Detect which cell encompasses the target text, then output its (x, y) center coordinate. 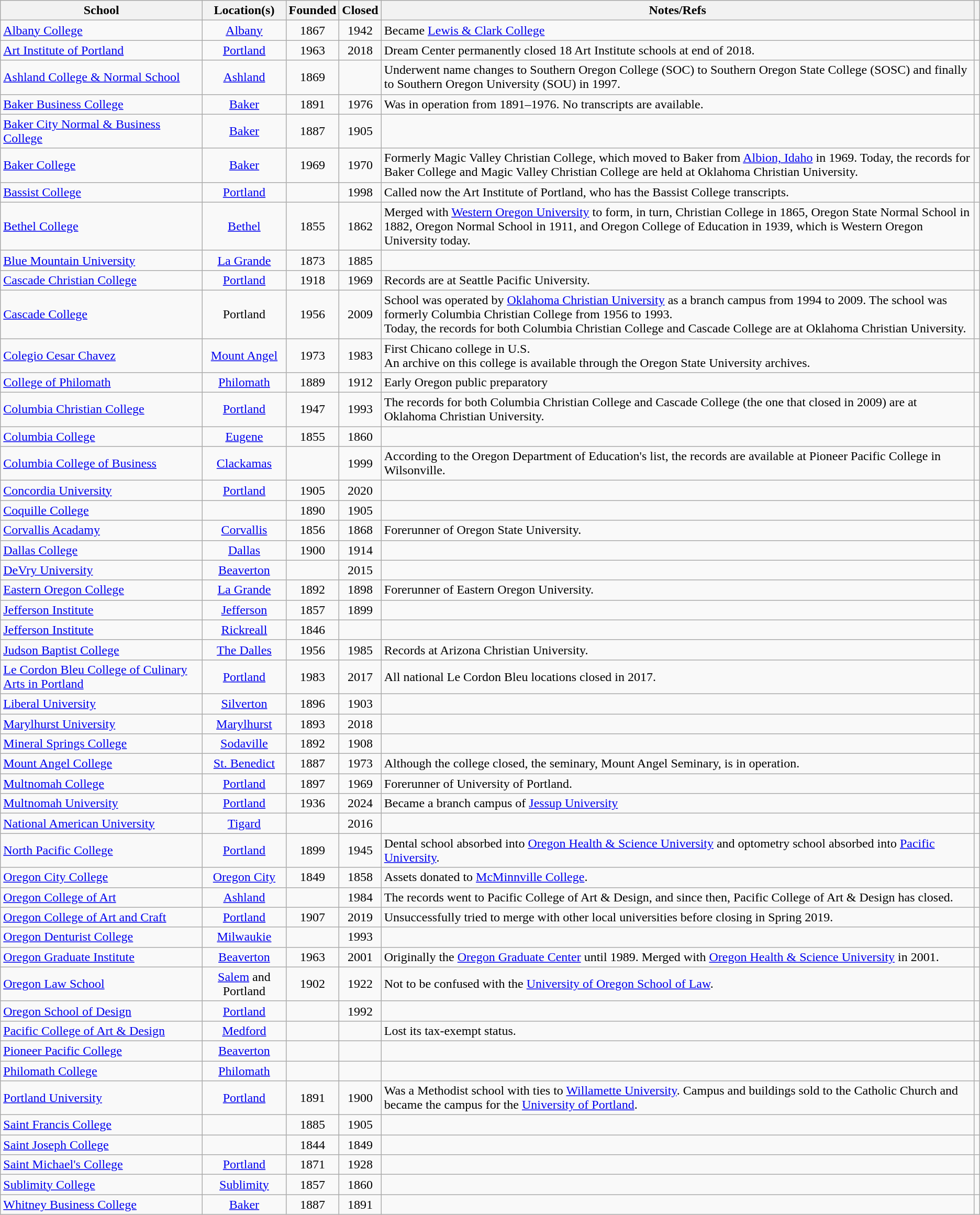
Ashland College & Normal School (102, 77)
Multnomah University (102, 804)
1893 (313, 724)
1984 (360, 897)
1862 (360, 226)
1947 (313, 409)
Became a branch campus of Jessup University (677, 804)
The Dalles (244, 650)
Forerunner of University of Portland. (677, 784)
First Chicano college in U.S. An archive on this college is available through the Oregon State University archives. (677, 355)
Le Cordon Bleu College of Culinary Arts in Portland (102, 676)
2019 (360, 917)
Art Institute of Portland (102, 50)
Cascade College (102, 314)
1846 (313, 630)
Forerunner of Eastern Oregon University. (677, 590)
Called now the Art Institute of Portland, who has the Bassist College transcripts. (677, 192)
2001 (360, 957)
Clackamas (244, 464)
1858 (360, 877)
Albany (244, 30)
Oregon College of Art and Craft (102, 917)
1867 (313, 30)
Marylhurst University (102, 724)
2020 (360, 491)
Columbia College of Business (102, 464)
Tigard (244, 823)
1914 (360, 550)
Oregon Graduate Institute (102, 957)
1898 (360, 590)
1856 (313, 530)
Portland University (102, 1098)
Mount Angel College (102, 764)
1976 (360, 104)
Oregon School of Design (102, 1011)
Although the college closed, the seminary, Mount Angel Seminary, is in operation. (677, 764)
Whitney Business College (102, 1205)
Concordia University (102, 491)
1907 (313, 917)
2017 (360, 676)
The records went to Pacific College of Art & Design, and since then, Pacific College of Art & Design has closed. (677, 897)
1928 (360, 1165)
Eugene (244, 437)
Columbia Christian College (102, 409)
Oregon City (244, 877)
Bethel College (102, 226)
1902 (313, 984)
Albany College (102, 30)
1873 (313, 260)
Mineral Springs College (102, 744)
Cascade Christian College (102, 280)
1908 (360, 744)
Multnomah College (102, 784)
Closed (360, 10)
Not to be confused with the University of Oregon School of Law. (677, 984)
1903 (360, 704)
Originally the Oregon Graduate Center until 1989. Merged with Oregon Health & Science University in 2001. (677, 957)
The records for both Columbia Christian College and Cascade College (the one that closed in 2009) are at Oklahoma Christian University. (677, 409)
Saint Joseph College (102, 1145)
1897 (313, 784)
Forerunner of Oregon State University. (677, 530)
2009 (360, 314)
Oregon Denturist College (102, 937)
Assets donated to McMinnville College. (677, 877)
Saint Francis College (102, 1125)
1889 (313, 383)
1918 (313, 280)
1985 (360, 650)
1942 (360, 30)
Colegio Cesar Chavez (102, 355)
Baker City Normal & Business College (102, 131)
Dallas (244, 550)
1844 (313, 1145)
Records at Arizona Christian University. (677, 650)
Coquille College (102, 510)
Location(s) (244, 10)
According to the Oregon Department of Education's list, the records are available at Pioneer Pacific College in Wilsonville. (677, 464)
Mount Angel (244, 355)
School (102, 10)
Milwaukie (244, 937)
1871 (313, 1165)
Salem and Portland (244, 984)
1896 (313, 704)
College of Philomath (102, 383)
Bethel (244, 226)
Oregon Law School (102, 984)
Blue Mountain University (102, 260)
Baker College (102, 165)
Sublimity College (102, 1185)
Saint Michael's College (102, 1165)
Early Oregon public preparatory (677, 383)
Founded (313, 10)
Unsuccessfully tried to merge with other local universities before closing in Spring 2019. (677, 917)
1869 (313, 77)
1970 (360, 165)
1912 (360, 383)
Became Lewis & Clark College (677, 30)
1936 (313, 804)
Liberal University (102, 704)
2015 (360, 570)
1998 (360, 192)
DeVry University (102, 570)
Jefferson (244, 610)
Dream Center permanently closed 18 Art Institute schools at end of 2018. (677, 50)
Marylhurst (244, 724)
Columbia College (102, 437)
National American University (102, 823)
1999 (360, 464)
Corvallis Acadamy (102, 530)
Medford (244, 1031)
Dallas College (102, 550)
Philomath College (102, 1071)
2016 (360, 823)
Oregon City College (102, 877)
Pioneer Pacific College (102, 1051)
Notes/Refs (677, 10)
1868 (360, 530)
Eastern Oregon College (102, 590)
2024 (360, 804)
Sodaville (244, 744)
1890 (313, 510)
Dental school absorbed into Oregon Health & Science University and optometry school absorbed into Pacific University. (677, 850)
Lost its tax-exempt status. (677, 1031)
Pacific College of Art & Design (102, 1031)
Sublimity (244, 1185)
1945 (360, 850)
St. Benedict (244, 764)
1922 (360, 984)
All national Le Cordon Bleu locations closed in 2017. (677, 676)
Silverton (244, 704)
Baker Business College (102, 104)
1992 (360, 1011)
Bassist College (102, 192)
Was in operation from 1891–1976. No transcripts are available. (677, 104)
Records are at Seattle Pacific University. (677, 280)
Rickreall (244, 630)
Oregon College of Art (102, 897)
North Pacific College (102, 850)
Corvallis (244, 530)
Judson Baptist College (102, 650)
